Return (x, y) of the center of cell containing provided text 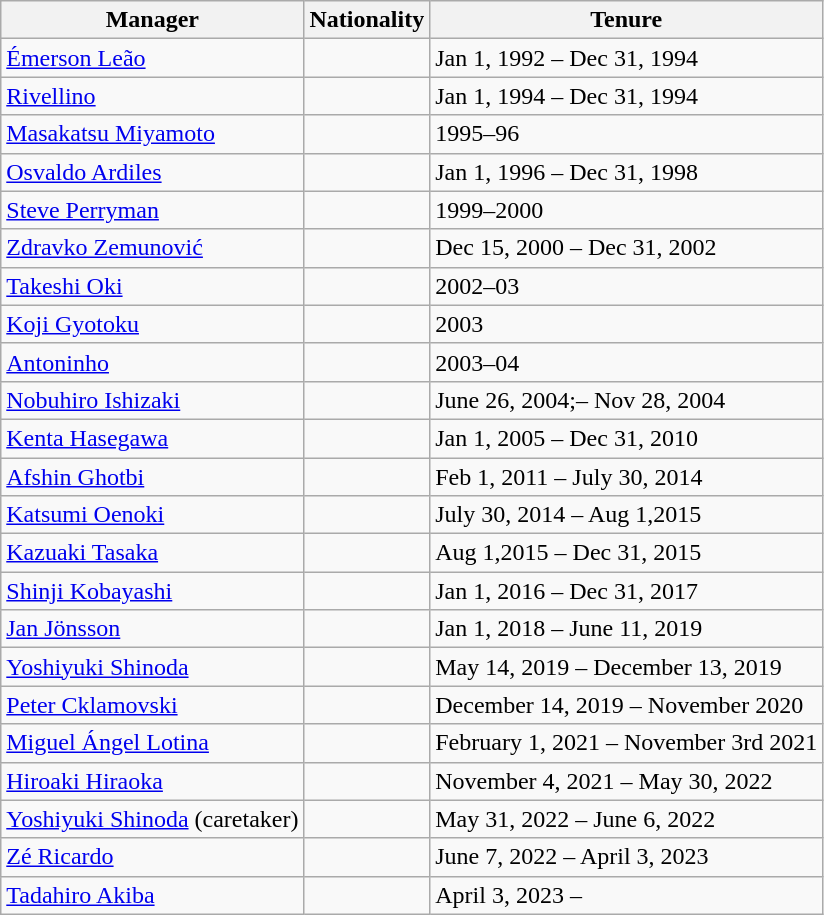
Zdravko Zemunović (152, 248)
Jan 1, 1994 – Dec 31, 1994 (626, 96)
April 3, 2023 – (626, 895)
Tadahiro Akiba (152, 895)
Tenure (626, 20)
Manager (152, 20)
Nationality (367, 20)
Osvaldo Ardiles (152, 172)
Zé Ricardo (152, 857)
1999–2000 (626, 210)
Jan Jönsson (152, 629)
Masakatsu Miyamoto (152, 134)
February 1, 2021 – November 3rd 2021 (626, 743)
Rivellino (152, 96)
Hiroaki Hiraoka (152, 781)
Feb 1, 2011 – July 30, 2014 (626, 477)
Yoshiyuki Shinoda (caretaker) (152, 819)
Nobuhiro Ishizaki (152, 400)
Jan 1, 2018 – June 11, 2019 (626, 629)
2003–04 (626, 362)
Jan 1, 2005 – Dec 31, 2010 (626, 438)
Peter Cklamovski (152, 705)
Aug 1,2015 – Dec 31, 2015 (626, 553)
Jan 1, 2016 – Dec 31, 2017 (626, 591)
Antoninho (152, 362)
2002–03 (626, 286)
December 14, 2019 – November 2020 (626, 705)
Katsumi Oenoki (152, 515)
Jan 1, 1996 – Dec 31, 1998 (626, 172)
Afshin Ghotbi (152, 477)
July 30, 2014 – Aug 1,2015 (626, 515)
Yoshiyuki Shinoda (152, 667)
Dec 15, 2000 – Dec 31, 2002 (626, 248)
Kenta Hasegawa (152, 438)
Steve Perryman (152, 210)
Kazuaki Tasaka (152, 553)
June 26, 2004;– Nov 28, 2004 (626, 400)
Émerson Leão (152, 58)
Koji Gyotoku (152, 324)
Jan 1, 1992 – Dec 31, 1994 (626, 58)
May 31, 2022 – June 6, 2022 (626, 819)
May 14, 2019 – December 13, 2019 (626, 667)
November 4, 2021 – May 30, 2022 (626, 781)
1995–96 (626, 134)
Shinji Kobayashi (152, 591)
2003 (626, 324)
Takeshi Oki (152, 286)
Miguel Ángel Lotina (152, 743)
June 7, 2022 – April 3, 2023 (626, 857)
